Capture the cell that displays the provided text and extract its (X, Y) central coordinate. 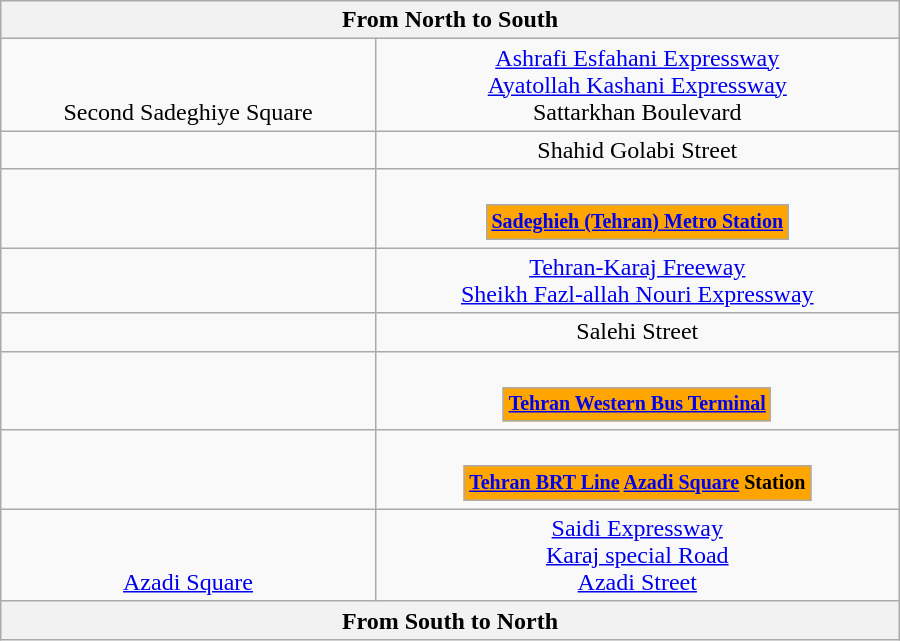
Saidi Expressway Karaj special Road Azadi Street (637, 555)
Ashrafi Esfahani Expressway Ayatollah Kashani Expressway Sattarkhan Boulevard (637, 85)
Salehi Street (637, 332)
From South to North (450, 620)
Tehran-Karaj Freeway Sheikh Fazl-allah Nouri Expressway (637, 280)
From North to South (450, 20)
Shahid Golabi Street (637, 150)
Azadi Square (188, 555)
Second Sadeghiye Square (188, 85)
